Pinpoint the cell where the given text exists, returning its (X, Y) midpoint coordinate. 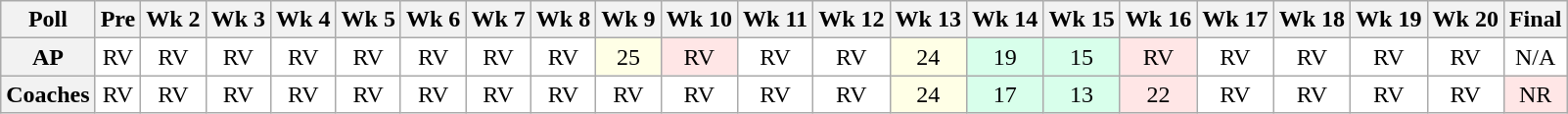
NR (1535, 94)
Wk 8 (563, 20)
Wk 18 (1312, 20)
Final (1535, 20)
AP (48, 57)
Wk 16 (1158, 20)
Wk 20 (1465, 20)
Pre (117, 20)
Wk 17 (1235, 20)
Wk 12 (852, 20)
Wk 13 (928, 20)
Poll (48, 20)
Wk 19 (1389, 20)
Wk 10 (699, 20)
25 (628, 57)
Wk 9 (628, 20)
N/A (1535, 57)
Wk 11 (775, 20)
15 (1082, 57)
Wk 3 (238, 20)
Wk 7 (498, 20)
Wk 14 (1004, 20)
Wk 15 (1082, 20)
Wk 4 (303, 20)
22 (1158, 94)
17 (1004, 94)
Wk 2 (173, 20)
Coaches (48, 94)
Wk 6 (433, 20)
19 (1004, 57)
Wk 5 (368, 20)
13 (1082, 94)
